From the cell containing the given text, extract its center point as [x, y] coordinate. 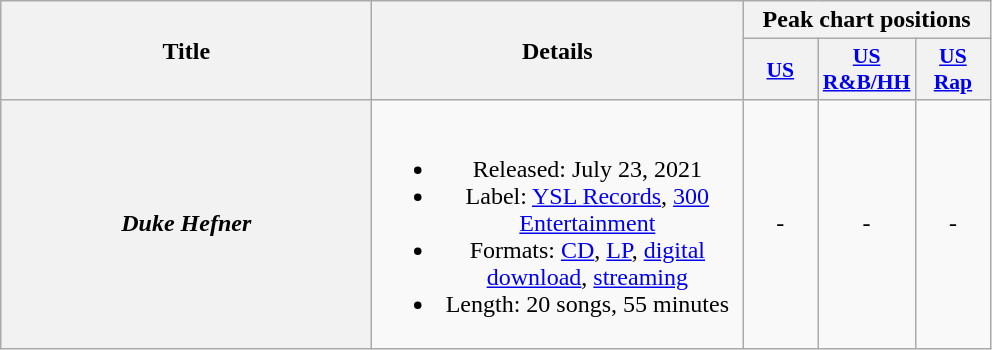
US [780, 70]
Peak chart positions [867, 20]
Title [186, 50]
Released: July 23, 2021Label: YSL Records, 300 EntertainmentFormats: CD, LP, digital download, streamingLength: 20 songs, 55 minutes [558, 224]
US Rap [952, 70]
Duke Hefner [186, 224]
US R&B/HH [867, 70]
Details [558, 50]
